Find where the given text appears and provide that cell's center as [X, Y] coordinate. 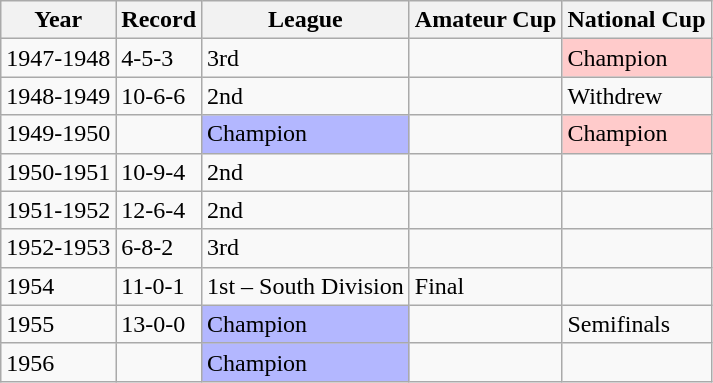
Record [159, 20]
Final [486, 286]
Amateur Cup [486, 20]
12-6-4 [159, 210]
1948-1949 [58, 96]
10-9-4 [159, 172]
Semifinals [636, 324]
National Cup [636, 20]
13-0-0 [159, 324]
10-6-6 [159, 96]
Year [58, 20]
1954 [58, 286]
1949-1950 [58, 134]
League [306, 20]
6-8-2 [159, 248]
1st – South Division [306, 286]
Withdrew [636, 96]
1951-1952 [58, 210]
1950-1951 [58, 172]
1956 [58, 362]
11-0-1 [159, 286]
1947-1948 [58, 58]
4-5-3 [159, 58]
1952-1953 [58, 248]
1955 [58, 324]
